For the text-containing cell, return its midpoint in [X, Y] coordinate format. 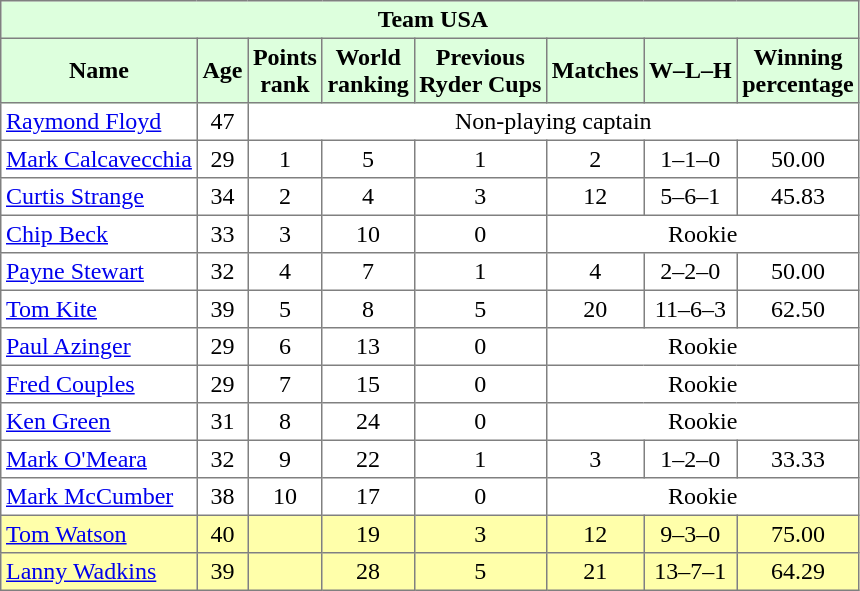
6 [286, 347]
64.29 [798, 572]
Pointsrank [286, 70]
Raymond Floyd [99, 122]
13 [368, 347]
Chip Beck [99, 234]
Mark McCumber [99, 497]
9 [286, 459]
31 [222, 422]
9–3–0 [690, 534]
Team USA [430, 20]
15 [368, 384]
62.50 [798, 309]
Paul Azinger [99, 347]
PreviousRyder Cups [480, 70]
5–6–1 [690, 197]
38 [222, 497]
17 [368, 497]
Ken Green [99, 422]
22 [368, 459]
Tom Watson [99, 534]
Mark Calcavecchia [99, 159]
75.00 [798, 534]
47 [222, 122]
34 [222, 197]
21 [596, 572]
1–1–0 [690, 159]
13–7–1 [690, 572]
19 [368, 534]
40 [222, 534]
Name [99, 70]
Worldranking [368, 70]
Tom Kite [99, 309]
11–6–3 [690, 309]
Fred Couples [99, 384]
28 [368, 572]
24 [368, 422]
Curtis Strange [99, 197]
33.33 [798, 459]
W–L–H [690, 70]
1–2–0 [690, 459]
Payne Stewart [99, 272]
Matches [596, 70]
45.83 [798, 197]
33 [222, 234]
Non-playing captain [554, 122]
Winningpercentage [798, 70]
Age [222, 70]
Mark O'Meara [99, 459]
20 [596, 309]
2–2–0 [690, 272]
Lanny Wadkins [99, 572]
